Provide the [x, y] coordinate of the cell's center where the given text is located.  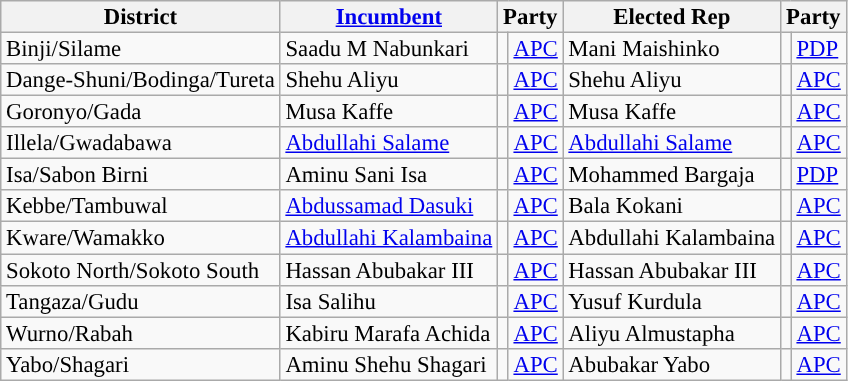
Aliyu Almustapha [672, 333]
Bala Kokani [672, 206]
Incumbent [388, 17]
Isa/Sabon Birni [140, 175]
Goronyo/Gada [140, 112]
Abdussamad Dasuki [388, 206]
Kware/Wamakko [140, 238]
Elected Rep [672, 17]
Wurno/Rabah [140, 333]
Aminu Sani Isa [388, 175]
Aminu Shehu Shagari [388, 364]
Yabo/Shagari [140, 364]
Tangaza/Gudu [140, 301]
Mani Maishinko [672, 49]
Binji/Silame [140, 49]
Dange-Shuni/Bodinga/Tureta [140, 80]
Illela/Gwadabawa [140, 143]
Abubakar Yabo [672, 364]
Mohammed Bargaja [672, 175]
Sokoto North/Sokoto South [140, 270]
Saadu M Nabunkari [388, 49]
Kebbe/Tambuwal [140, 206]
District [140, 17]
Kabiru Marafa Achida [388, 333]
Isa Salihu [388, 301]
Yusuf Kurdula [672, 301]
